Return [x, y] of the center of cell containing provided text 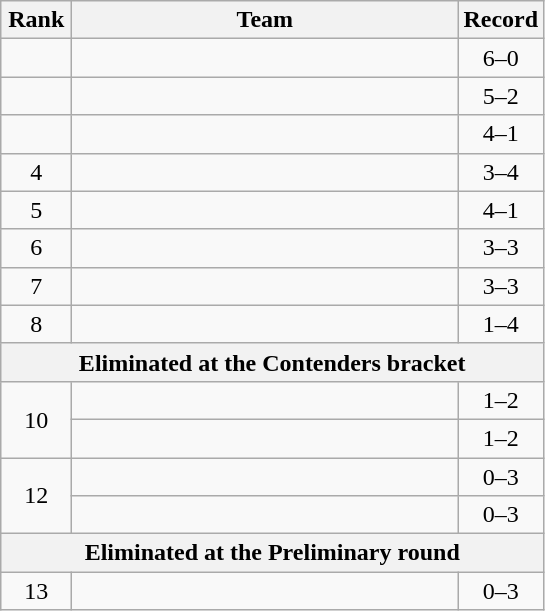
Rank [36, 20]
5 [36, 210]
13 [36, 591]
3–4 [501, 172]
Record [501, 20]
7 [36, 286]
Eliminated at the Contenders bracket [272, 362]
12 [36, 496]
10 [36, 419]
4 [36, 172]
6–0 [501, 58]
5–2 [501, 96]
Team [265, 20]
1–4 [501, 324]
Eliminated at the Preliminary round [272, 553]
8 [36, 324]
6 [36, 248]
